Detect which cell encompasses the target text, then output its (X, Y) center coordinate. 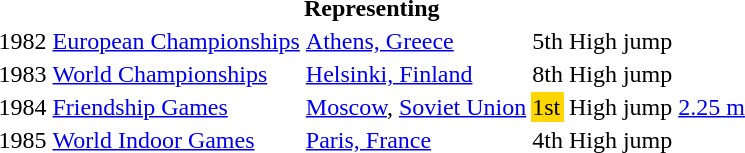
1st (548, 107)
European Championships (176, 41)
5th (548, 41)
Helsinki, Finland (416, 74)
Athens, Greece (416, 41)
Moscow, Soviet Union (416, 107)
Friendship Games (176, 107)
World Championships (176, 74)
8th (548, 74)
